Identify which cell holds the provided text, then report its [X, Y] central coordinate. 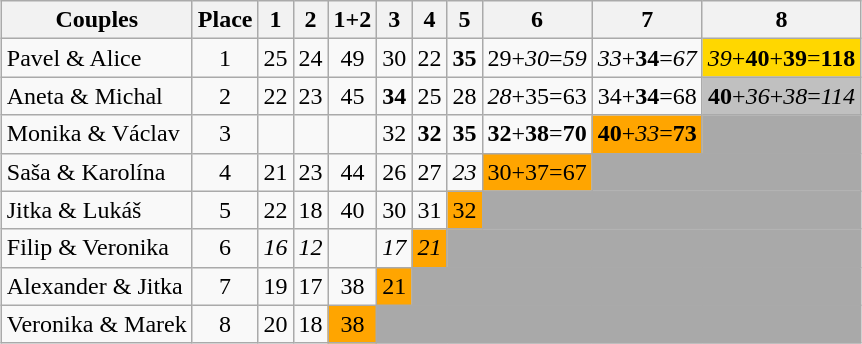
Couples [96, 20]
28 [464, 96]
40+36+38=114 [781, 96]
34 [394, 96]
Filip & Veronika [96, 248]
Place [225, 20]
16 [276, 248]
49 [352, 58]
24 [310, 58]
Saša & Karolína [96, 172]
Monika & Václav [96, 134]
Veronika & Marek [96, 324]
40 [352, 210]
45 [352, 96]
27 [430, 172]
Pavel & Alice [96, 58]
20 [276, 324]
Aneta & Michal [96, 96]
26 [394, 172]
34+34=68 [647, 96]
Alexander & Jitka [96, 286]
40+33=73 [647, 134]
29+30=59 [537, 58]
Jitka & Lukáš [96, 210]
1+2 [352, 20]
33+34=67 [647, 58]
12 [310, 248]
30+37=67 [537, 172]
28+35=63 [537, 96]
31 [430, 210]
32+38=70 [537, 134]
19 [276, 286]
39+40+39=118 [781, 58]
44 [352, 172]
